Capture the cell that displays the provided text and extract its (X, Y) central coordinate. 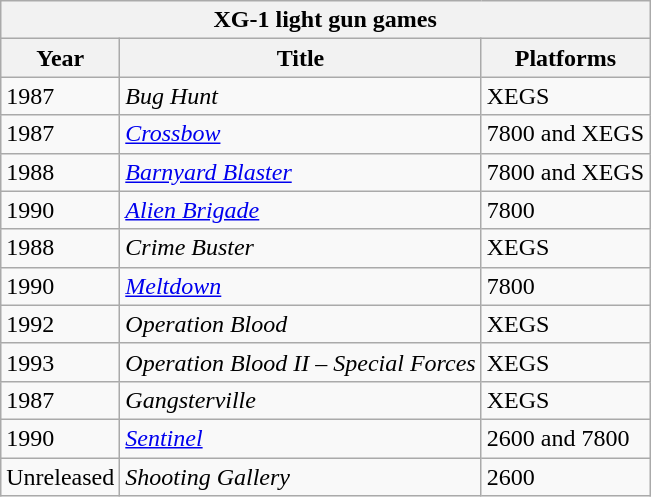
1992 (60, 324)
Shooting Gallery (300, 477)
XG-1 light gun games (326, 20)
Bug Hunt (300, 96)
Crime Buster (300, 248)
Operation Blood (300, 324)
Operation Blood II – Special Forces (300, 362)
Title (300, 58)
Barnyard Blaster (300, 172)
Year (60, 58)
2600 and 7800 (565, 438)
Sentinel (300, 438)
Alien Brigade (300, 210)
Unreleased (60, 477)
Meltdown (300, 286)
1993 (60, 362)
Platforms (565, 58)
Gangsterville (300, 400)
Crossbow (300, 134)
2600 (565, 477)
